Return the [x, y] coordinate for the center point of the cell that contains the specified text.  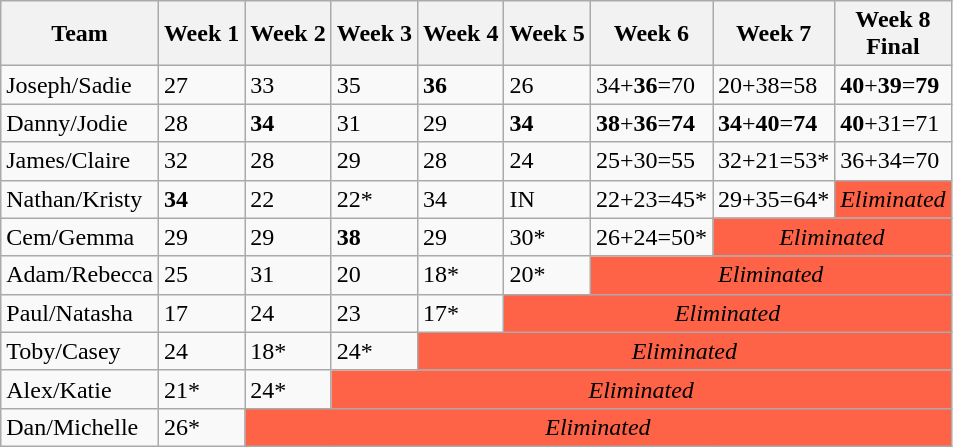
25+30=55 [651, 161]
IN [547, 199]
29+35=64* [774, 199]
30* [547, 237]
34+40=74 [774, 123]
32 [201, 161]
35 [374, 85]
Nathan/Kristy [80, 199]
Toby/Casey [80, 351]
Alex/Katie [80, 389]
36 [461, 85]
Week 3 [374, 34]
Week 8Final [893, 34]
38 [374, 237]
Paul/Natasha [80, 313]
Week 4 [461, 34]
17 [201, 313]
Week 6 [651, 34]
22* [374, 199]
Adam/Rebecca [80, 275]
Week 7 [774, 34]
40+39=79 [893, 85]
26+24=50* [651, 237]
22+23=45* [651, 199]
22 [288, 199]
21* [201, 389]
Danny/Jodie [80, 123]
33 [288, 85]
James/Claire [80, 161]
26 [547, 85]
23 [374, 313]
Team [80, 34]
26* [201, 427]
34+36=70 [651, 85]
20* [547, 275]
Cem/Gemma [80, 237]
32+21=53* [774, 161]
20+38=58 [774, 85]
Joseph/Sadie [80, 85]
20 [374, 275]
40+31=71 [893, 123]
Week 2 [288, 34]
17* [461, 313]
Week 5 [547, 34]
36+34=70 [893, 161]
Week 1 [201, 34]
27 [201, 85]
25 [201, 275]
38+36=74 [651, 123]
Dan/Michelle [80, 427]
